Provide the (X, Y) coordinate of the cell's center where the given text is located.  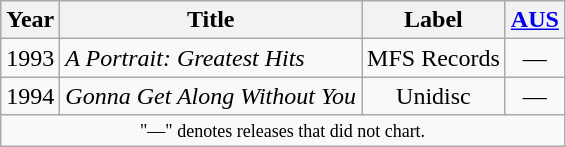
Gonna Get Along Without You (211, 96)
Title (211, 20)
"—" denotes releases that did not chart. (283, 130)
1994 (30, 96)
MFS Records (434, 58)
Year (30, 20)
1993 (30, 58)
AUS (534, 20)
Label (434, 20)
A Portrait: Greatest Hits (211, 58)
Unidisc (434, 96)
